Determine the (X, Y) coordinate at the center of the cell enclosing the given text.  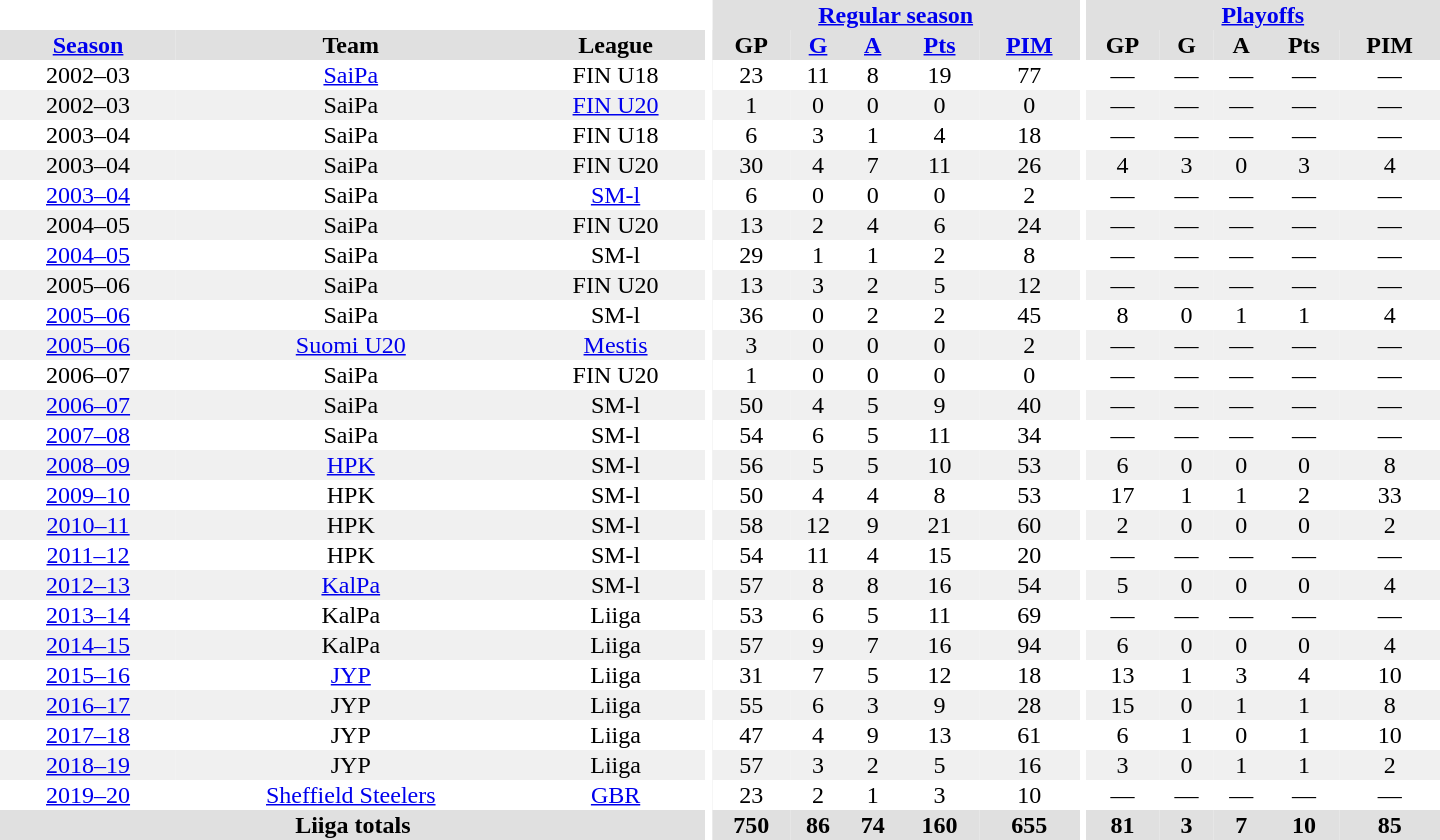
28 (1030, 705)
Mestis (615, 345)
2007–08 (88, 435)
94 (1030, 645)
2014–15 (88, 645)
2008–09 (88, 465)
2016–17 (88, 705)
56 (752, 465)
24 (1030, 225)
61 (1030, 735)
47 (752, 735)
81 (1123, 825)
60 (1030, 525)
77 (1030, 75)
2019–20 (88, 795)
69 (1030, 615)
2011–12 (88, 555)
29 (752, 255)
League (615, 45)
85 (1390, 825)
2009–10 (88, 495)
34 (1030, 435)
Liiga totals (353, 825)
30 (752, 165)
21 (940, 525)
20 (1030, 555)
Regular season (896, 15)
31 (752, 675)
Sheffield Steelers (350, 795)
160 (940, 825)
2018–19 (88, 765)
Playoffs (1263, 15)
19 (940, 75)
58 (752, 525)
55 (752, 705)
2010–11 (88, 525)
36 (752, 315)
2015–16 (88, 675)
655 (1030, 825)
Team (350, 45)
17 (1123, 495)
40 (1030, 405)
2017–18 (88, 735)
74 (872, 825)
Season (88, 45)
750 (752, 825)
Suomi U20 (350, 345)
86 (818, 825)
2013–14 (88, 615)
GBR (615, 795)
45 (1030, 315)
33 (1390, 495)
26 (1030, 165)
2012–13 (88, 585)
